Return [x, y] of the center of cell containing provided text 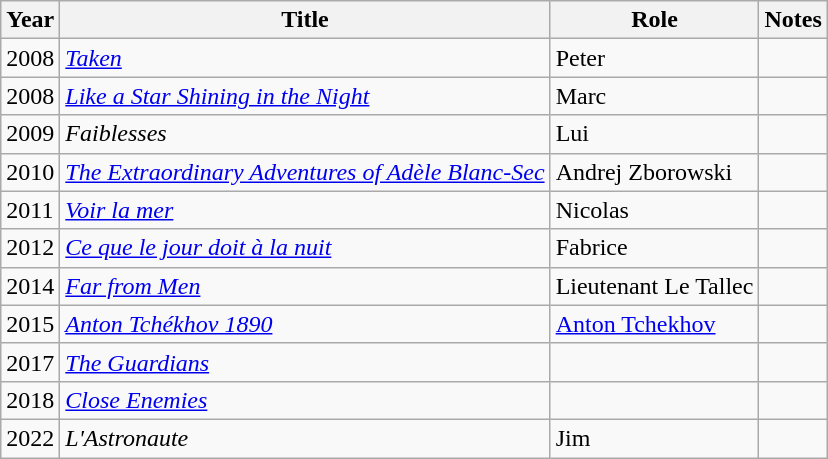
Peter [654, 58]
Role [654, 20]
The Extraordinary Adventures of Adèle Blanc-Sec [305, 172]
2018 [30, 400]
Ce que le jour doit à la nuit [305, 248]
Lui [654, 134]
2022 [30, 438]
Lieutenant Le Tallec [654, 286]
Voir la mer [305, 210]
Taken [305, 58]
Faiblesses [305, 134]
2017 [30, 362]
Nicolas [654, 210]
2009 [30, 134]
Jim [654, 438]
L'Astronaute [305, 438]
Year [30, 20]
Anton Tchekhov [654, 324]
The Guardians [305, 362]
Like a Star Shining in the Night [305, 96]
Anton Tchékhov 1890 [305, 324]
Fabrice [654, 248]
Far from Men [305, 286]
2015 [30, 324]
2010 [30, 172]
2011 [30, 210]
Andrej Zborowski [654, 172]
2012 [30, 248]
2014 [30, 286]
Close Enemies [305, 400]
Notes [793, 20]
Title [305, 20]
Marc [654, 96]
